From the cell containing the given text, extract its center point as (X, Y) coordinate. 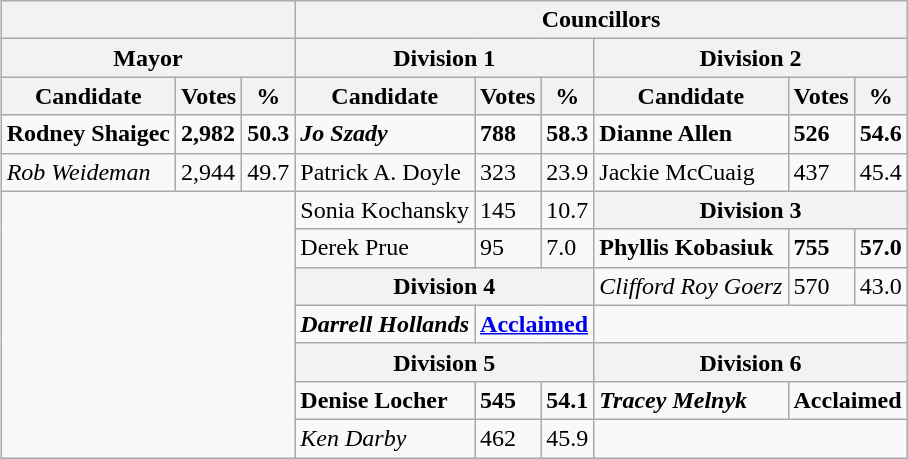
Denise Locher (385, 400)
45.9 (568, 438)
Jackie McCuaig (691, 172)
Darrell Hollands (385, 324)
50.3 (268, 134)
Division 2 (750, 58)
49.7 (268, 172)
462 (508, 438)
Division 4 (444, 286)
755 (821, 248)
Clifford Roy Goerz (691, 286)
23.9 (568, 172)
Division 1 (444, 58)
45.4 (880, 172)
145 (508, 210)
2,944 (209, 172)
Tracey Melnyk (691, 400)
570 (821, 286)
43.0 (880, 286)
Ken Darby (385, 438)
54.1 (568, 400)
10.7 (568, 210)
Jo Szady (385, 134)
57.0 (880, 248)
Rodney Shaigec (88, 134)
545 (508, 400)
58.3 (568, 134)
Dianne Allen (691, 134)
526 (821, 134)
Division 5 (444, 362)
Councillors (601, 20)
95 (508, 248)
788 (508, 134)
437 (821, 172)
Phyllis Kobasiuk (691, 248)
Rob Weideman (88, 172)
Mayor (148, 58)
Division 3 (750, 210)
323 (508, 172)
Derek Prue (385, 248)
Division 6 (750, 362)
Patrick A. Doyle (385, 172)
54.6 (880, 134)
2,982 (209, 134)
Sonia Kochansky (385, 210)
7.0 (568, 248)
